Identify which cell holds the provided text, then report its [x, y] central coordinate. 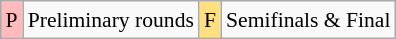
Semifinals & Final [308, 20]
Preliminary rounds [111, 20]
P [12, 20]
F [210, 20]
